Provide the [x, y] coordinate of the cell's center where the given text is located.  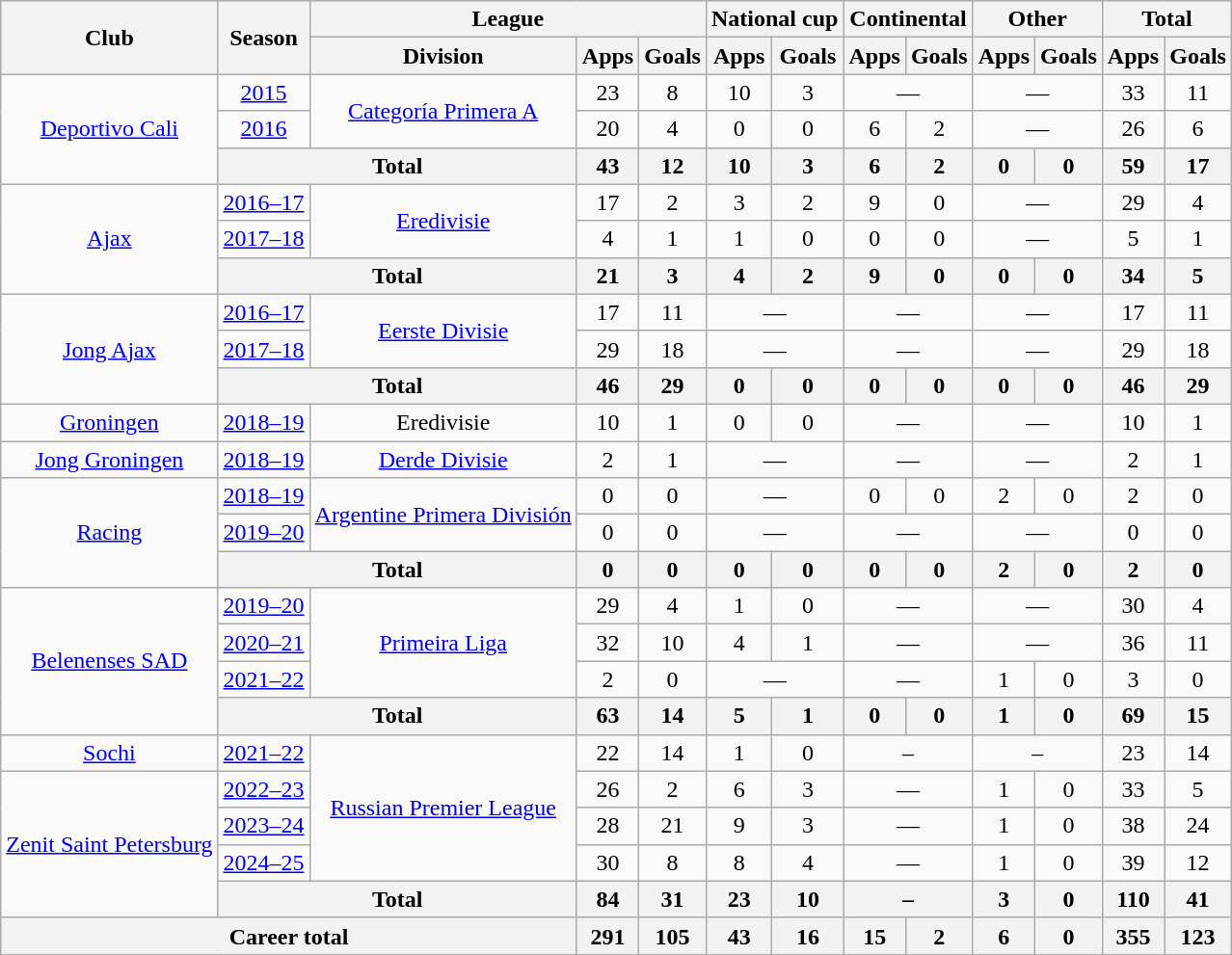
20 [607, 129]
69 [1133, 716]
Division [443, 56]
24 [1198, 826]
16 [808, 936]
Ajax [110, 239]
Groningen [110, 422]
355 [1133, 936]
Derde Divisie [443, 460]
105 [673, 936]
2020–21 [264, 643]
Continental [908, 19]
2015 [264, 93]
Sochi [110, 753]
Season [264, 38]
38 [1133, 826]
Racing [110, 533]
110 [1133, 899]
2016 [264, 129]
Primeira Liga [443, 643]
41 [1198, 899]
28 [607, 826]
Russian Premier League [443, 808]
Zenit Saint Petersburg [110, 844]
Eerste Divisie [443, 331]
2022–23 [264, 789]
National cup [774, 19]
39 [1133, 862]
63 [607, 716]
Jong Ajax [110, 349]
22 [607, 753]
League [507, 19]
Club [110, 38]
291 [607, 936]
Categoría Primera A [443, 111]
Argentine Primera División [443, 515]
Other [1037, 19]
2023–24 [264, 826]
32 [607, 643]
36 [1133, 643]
34 [1133, 276]
84 [607, 899]
31 [673, 899]
Jong Groningen [110, 460]
59 [1133, 166]
Belenenses SAD [110, 661]
Career total [289, 936]
123 [1198, 936]
2024–25 [264, 862]
Deportivo Cali [110, 129]
